Search for the cell housing the specified text and yield its (X, Y) center coordinate. 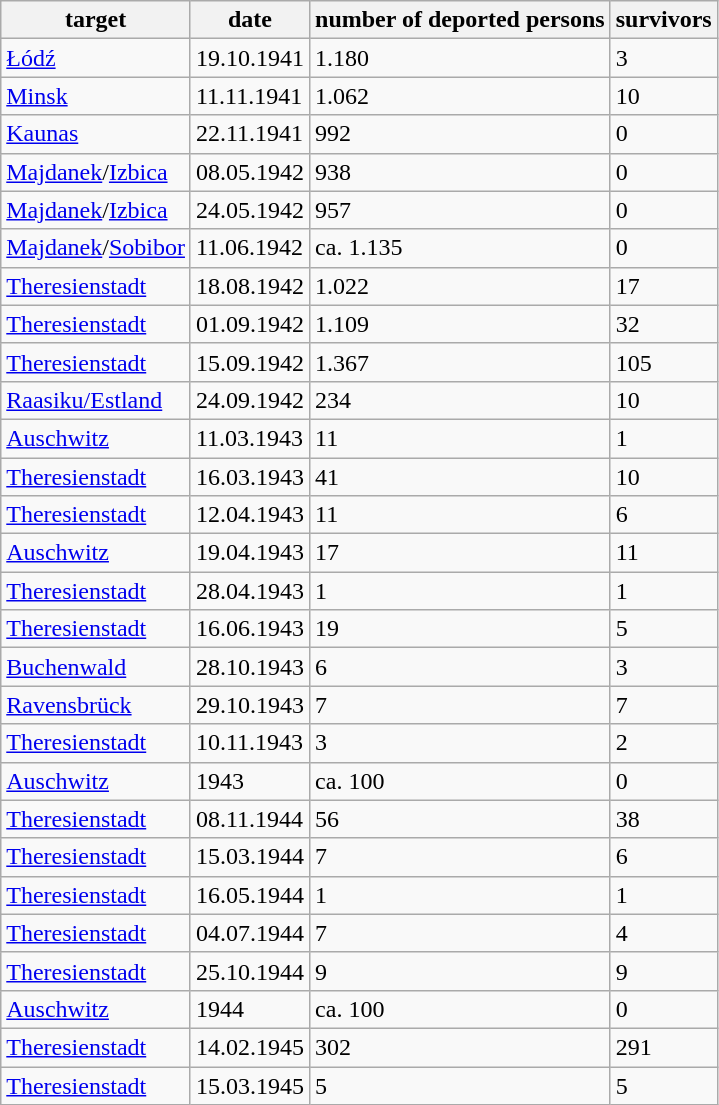
10.11.1943 (250, 743)
19.04.1943 (250, 553)
08.05.1942 (250, 172)
22.11.1941 (250, 134)
08.11.1944 (250, 819)
4 (664, 933)
11.11.1941 (250, 96)
41 (460, 477)
04.07.1944 (250, 933)
survivors (664, 20)
01.09.1942 (250, 324)
Łódź (96, 58)
938 (460, 172)
302 (460, 1047)
56 (460, 819)
24.05.1942 (250, 210)
291 (664, 1047)
18.08.1942 (250, 286)
date (250, 20)
Ravensbrück (96, 705)
number of deported persons (460, 20)
992 (460, 134)
ca. 1.135 (460, 248)
1.367 (460, 362)
15.03.1944 (250, 857)
24.09.1942 (250, 400)
1943 (250, 781)
1.062 (460, 96)
28.10.1943 (250, 667)
16.05.1944 (250, 895)
Minsk (96, 96)
14.02.1945 (250, 1047)
32 (664, 324)
2 (664, 743)
Majdanek/Sobibor (96, 248)
15.09.1942 (250, 362)
1.180 (460, 58)
28.04.1943 (250, 591)
Kaunas (96, 134)
19 (460, 629)
15.03.1945 (250, 1085)
Raasiku/Estland (96, 400)
Buchenwald (96, 667)
25.10.1944 (250, 971)
11.06.1942 (250, 248)
1.022 (460, 286)
16.06.1943 (250, 629)
234 (460, 400)
105 (664, 362)
1944 (250, 1009)
12.04.1943 (250, 515)
957 (460, 210)
29.10.1943 (250, 705)
target (96, 20)
1.109 (460, 324)
16.03.1943 (250, 477)
11.03.1943 (250, 438)
38 (664, 819)
19.10.1941 (250, 58)
